Locate the cell with the specified text and output its [X, Y] center coordinate. 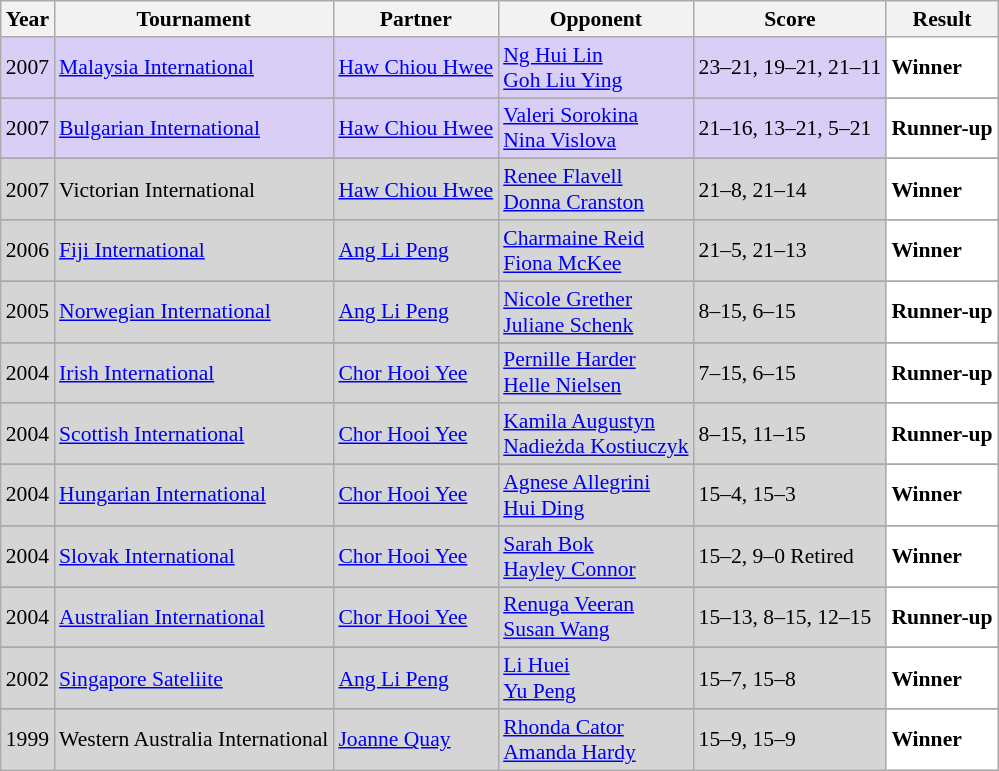
Scottish International [194, 434]
Result [942, 19]
Slovak International [194, 556]
Rhonda Cator Amanda Hardy [596, 740]
Hungarian International [194, 496]
Agnese Allegrini Hui Ding [596, 496]
7–15, 6–15 [790, 372]
23–21, 19–21, 21–11 [790, 68]
21–16, 13–21, 5–21 [790, 128]
2005 [28, 312]
Sarah Bok Hayley Connor [596, 556]
8–15, 6–15 [790, 312]
15–2, 9–0 Retired [790, 556]
Valeri Sorokina Nina Vislova [596, 128]
Partner [416, 19]
1999 [28, 740]
Score [790, 19]
8–15, 11–15 [790, 434]
Malaysia International [194, 68]
Australian International [194, 618]
Kamila Augustyn Nadieżda Kostiuczyk [596, 434]
21–8, 21–14 [790, 190]
Fiji International [194, 250]
Singapore Sateliite [194, 678]
Opponent [596, 19]
15–4, 15–3 [790, 496]
Norwegian International [194, 312]
2002 [28, 678]
Irish International [194, 372]
Pernille Harder Helle Nielsen [596, 372]
Tournament [194, 19]
Western Australia International [194, 740]
Renee Flavell Donna Cranston [596, 190]
15–13, 8–15, 12–15 [790, 618]
Nicole Grether Juliane Schenk [596, 312]
21–5, 21–13 [790, 250]
Renuga Veeran Susan Wang [596, 618]
Charmaine Reid Fiona McKee [596, 250]
Joanne Quay [416, 740]
Victorian International [194, 190]
Year [28, 19]
15–7, 15–8 [790, 678]
2006 [28, 250]
15–9, 15–9 [790, 740]
Li Huei Yu Peng [596, 678]
Ng Hui Lin Goh Liu Ying [596, 68]
Bulgarian International [194, 128]
